Identify which cell holds the provided text, then report its (X, Y) central coordinate. 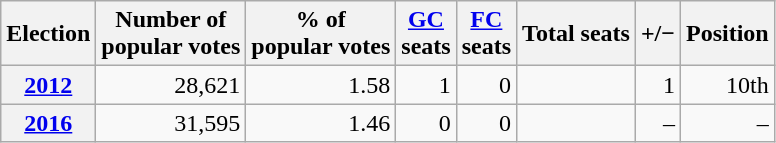
Election (48, 34)
1.58 (321, 85)
Total seats (576, 34)
GCseats (426, 34)
Number ofpopular votes (171, 34)
FCseats (486, 34)
% ofpopular votes (321, 34)
10th (728, 85)
28,621 (171, 85)
Position (728, 34)
+/− (658, 34)
2012 (48, 85)
31,595 (171, 123)
2016 (48, 123)
1.46 (321, 123)
